Extract the [x, y] coordinate from the center of the cell holding the provided text.  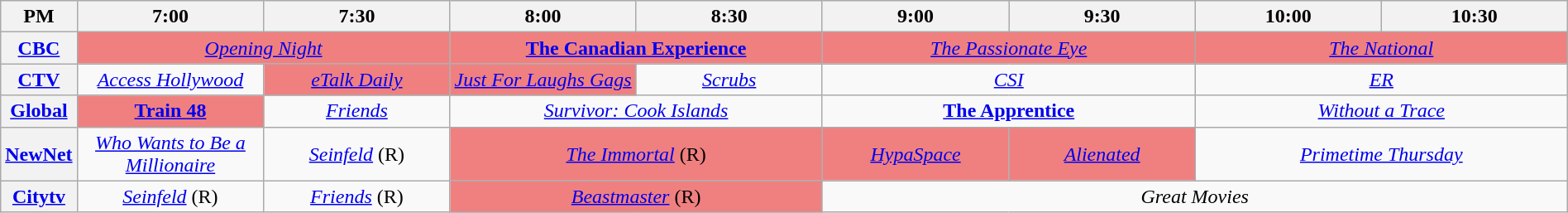
Scrubs [729, 80]
9:00 [915, 17]
PM [39, 17]
HypaSpace [915, 154]
8:30 [729, 17]
10:30 [1474, 17]
The Apprentice [1009, 111]
The Canadian Experience [636, 48]
9:30 [1102, 17]
Survivor: Cook Islands [636, 111]
7:30 [357, 17]
Without a Trace [1381, 111]
Train 48 [170, 111]
NewNet [39, 154]
7:00 [170, 17]
CSI [1009, 80]
The National [1381, 48]
CBC [39, 48]
The Immortal (R) [636, 154]
eTalk Daily [357, 80]
Great Movies [1194, 196]
Opening Night [263, 48]
Global [39, 111]
Friends (R) [357, 196]
Citytv [39, 196]
10:00 [1288, 17]
The Passionate Eye [1009, 48]
Beastmaster (R) [636, 196]
Just For Laughs Gags [543, 80]
CTV [39, 80]
8:00 [543, 17]
Friends [357, 111]
Alienated [1102, 154]
Who Wants to Be a Millionaire [170, 154]
ER [1381, 80]
Access Hollywood [170, 80]
Primetime Thursday [1381, 154]
